From the cell containing the given text, extract its center point as [X, Y] coordinate. 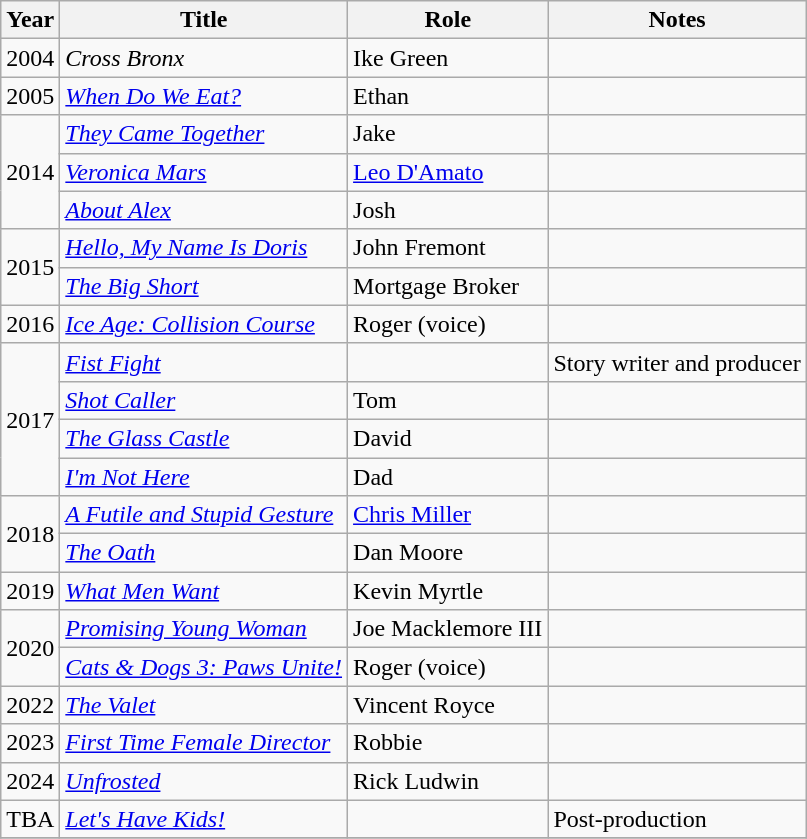
Ethan [448, 96]
The Oath [204, 553]
Notes [677, 20]
Leo D'Amato [448, 172]
2024 [30, 781]
Cross Bronx [204, 58]
2017 [30, 419]
2023 [30, 743]
Chris Miller [448, 515]
The Big Short [204, 286]
A Futile and Stupid Gesture [204, 515]
David [448, 438]
TBA [30, 819]
2014 [30, 172]
2022 [30, 705]
Hello, My Name Is Doris [204, 248]
Role [448, 20]
Tom [448, 400]
Dan Moore [448, 553]
John Fremont [448, 248]
When Do We Eat? [204, 96]
Vincent Royce [448, 705]
The Glass Castle [204, 438]
Promising Young Woman [204, 629]
2019 [30, 591]
About Alex [204, 210]
2020 [30, 648]
Joe Macklemore III [448, 629]
Fist Fight [204, 362]
2016 [30, 324]
The Valet [204, 705]
Mortgage Broker [448, 286]
Dad [448, 477]
Cats & Dogs 3: Paws Unite! [204, 667]
Ice Age: Collision Course [204, 324]
First Time Female Director [204, 743]
2015 [30, 267]
Post-production [677, 819]
They Came Together [204, 134]
Unfrosted [204, 781]
Rick Ludwin [448, 781]
Title [204, 20]
Josh [448, 210]
I'm Not Here [204, 477]
Veronica Mars [204, 172]
Story writer and producer [677, 362]
Year [30, 20]
2018 [30, 534]
Jake [448, 134]
Kevin Myrtle [448, 591]
Shot Caller [204, 400]
Robbie [448, 743]
Ike Green [448, 58]
What Men Want [204, 591]
2005 [30, 96]
Let's Have Kids! [204, 819]
2004 [30, 58]
